Scan for the cell matching the given text and deliver its (x, y) coordinate at center. 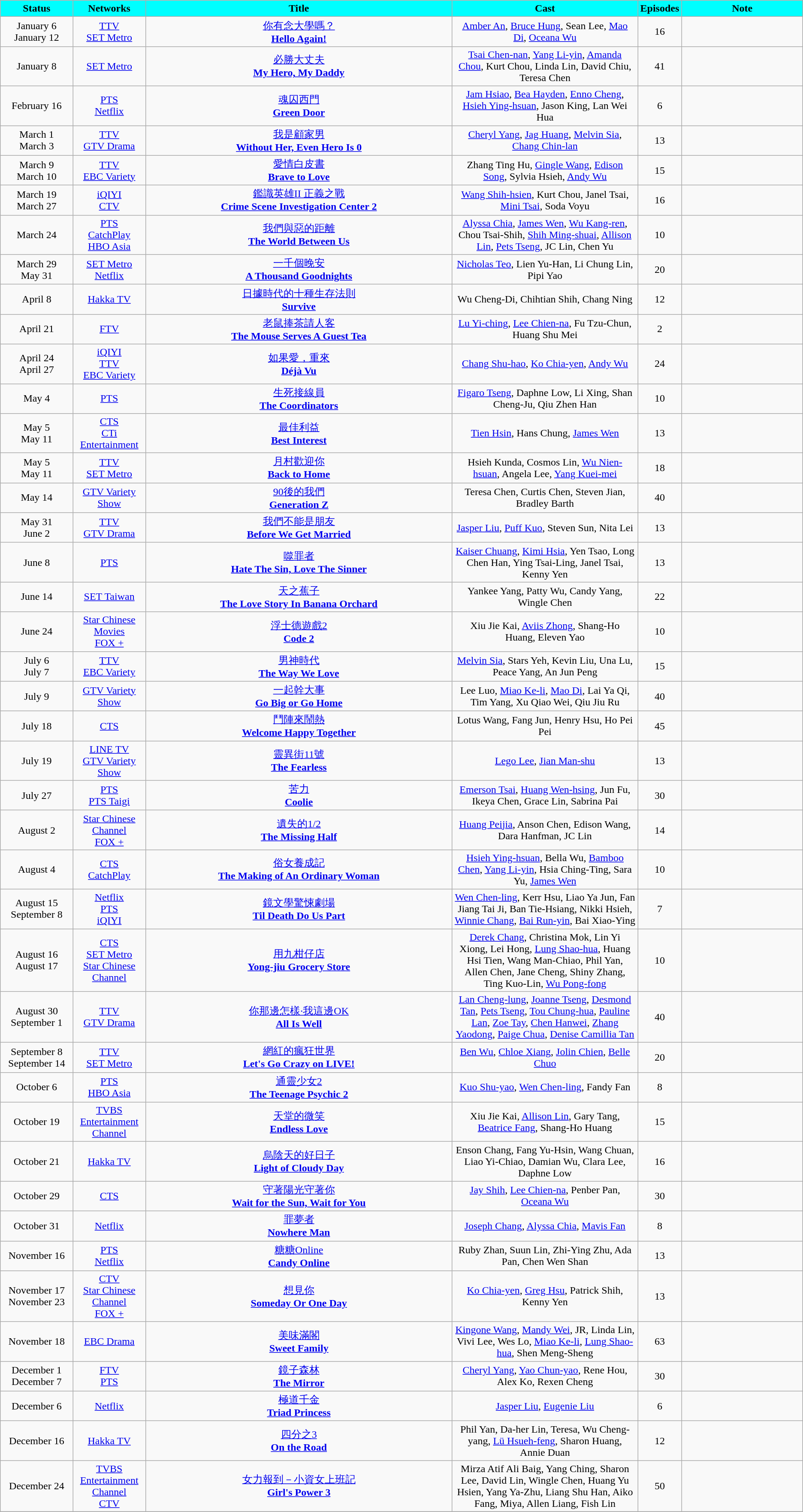
苦力Coolie (299, 795)
63 (660, 1342)
PTSPTS Taigi (109, 795)
想見你Someday Or One Day (299, 1297)
我們與惡的距離The World Between Us (299, 235)
iQIYICTV (109, 200)
90後的我們Generation Z (299, 498)
Tien Hsin, Hans Chung, James Wen (545, 433)
7 (660, 909)
Hsieh Kunda, Cosmos Lin, Wu Nien-hsuan, Angela Lee, Yang Kuei-mei (545, 468)
必勝大丈夫My Hero, My Daddy (299, 66)
November 16 (37, 1256)
SET MetroNetflix (109, 269)
March 9March 10 (37, 170)
SET Metro (109, 66)
四分之3On the Road (299, 1441)
CTSCatchPlay (109, 869)
May 31June 2 (37, 528)
April 24April 27 (37, 364)
45 (660, 726)
Jam Hsiao, Bea Hayden, Enno Cheng, Hsieh Ying-hsuan, Jason King, Lan Wei Hua (545, 106)
Tsai Chen-nan, Yang Li-yin, Amanda Chou, Kurt Chou, Linda Lin, David Chiu, Teresa Chen (545, 66)
Kingone Wang, Mandy Wei, JR, Linda Lin, Vivi Lee, Wes Lo, Miao Ke-li, Lung Shao-hua, Shen Meng-Sheng (545, 1342)
CTVStar Chinese ChannelFOX + (109, 1297)
一千個晚安A Thousand Goodnights (299, 269)
May 14 (37, 498)
Ben Wu, Chloe Xiang, Jolin Chien, Belle Chuo (545, 1058)
July 6July 7 (37, 666)
Episodes (660, 9)
July 27 (37, 795)
October 31 (37, 1226)
Melvin Sia, Stars Yeh, Kevin Liu, Una Lu, Peace Yang, An Jun Peng (545, 666)
June 8 (37, 562)
Yankee Yang, Patty Wu, Candy Yang, Wingle Chen (545, 597)
糖糖OnlineCandy Online (299, 1256)
我是顧家男Without Her, Even Hero Is 0 (299, 140)
Ruby Zhan, Suun Lin, Zhi-Ying Zhu, Ada Pan, Chen Wen Shan (545, 1256)
Networks (109, 9)
August 16August 17 (37, 960)
March 1March 3 (37, 140)
噬罪者Hate The Sin, Love The Sinner (299, 562)
遺失的1/2The Missing Half (299, 830)
浮士德遊戲2Code 2 (299, 632)
SET Taiwan (109, 597)
如果愛，重來Déjà Vu (299, 364)
August 4 (37, 869)
Hsieh Ying-hsuan, Bella Wu, Bamboo Chen, Yang Li-yin, Hsia Ching-Ting, Sara Yu, James Wen (545, 869)
March 29May 31 (37, 269)
January 8 (37, 66)
魂囚西門Green Door (299, 106)
Chang Shu-hao, Ko Chia-yen, Andy Wu (545, 364)
用九柑仔店Yong-jiu Grocery Store (299, 960)
December 24 (37, 1486)
Lee Luo, Miao Ke-li, Mao Di, Lai Ya Qi, Tim Yang, Xu Qiao Wei, Qiu Jiu Ru (545, 696)
月村歡迎你Back to Home (299, 468)
24 (660, 364)
Amber An, Bruce Hung, Sean Lee, Mao Di, Oceana Wu (545, 32)
September 8September 14 (37, 1058)
Lego Lee, Jian Man-shu (545, 761)
Wu Cheng-Di, Chihtian Shih, Chang Ning (545, 299)
June 24 (37, 632)
March 19March 27 (37, 200)
烏陰天的好日子Light of Cloudy Day (299, 1161)
LINE TVGTV Variety Show (109, 761)
FTVPTS (109, 1376)
Huang Peijia, Anson Chen, Edison Wang, Dara Hanfman, JC Lin (545, 830)
March 24 (37, 235)
CTSCTi Entertainment (109, 433)
通靈少女2The Teenage Psychic 2 (299, 1087)
Lotus Wang, Fang Jun, Henry Hsu, Ho Pei Pei (545, 726)
July 18 (37, 726)
Xiu Jie Kai, Aviis Zhong, Shang-Ho Huang, Eleven Yao (545, 632)
鑑識英雄II 正義之戰Crime Scene Investigation Center 2 (299, 200)
Joseph Chang, Alyssa Chia, Mavis Fan (545, 1226)
Teresa Chen, Curtis Chen, Steven Jian, Bradley Barth (545, 498)
Status (37, 9)
Xiu Jie Kai, Allison Lin, Gary Tang, Beatrice Fang, Shang-Ho Huang (545, 1122)
你有念大學嗎？Hello Again! (299, 32)
Jasper Liu, Puff Kuo, Steven Sun, Nita Lei (545, 528)
守著陽光守著你Wait for the Sun, Wait for You (299, 1196)
日據時代的十種生存法則Survive (299, 299)
50 (660, 1486)
October 19 (37, 1122)
PTSHBO Asia (109, 1087)
Title (299, 9)
Jasper Liu, Eugenie Liu (545, 1406)
男神時代The Way We Love (299, 666)
Star Chinese ChannelFOX + (109, 830)
女力報到－小資女上班記Girl's Power 3 (299, 1486)
January 6January 12 (37, 32)
你那邊怎樣·我這邊OKAll Is Well (299, 1017)
December 16 (37, 1441)
TVBS Entertainment Channel (109, 1122)
Wen Chen-ling, Kerr Hsu, Liao Ya Jun, Fan Jiang Tai Ji, Ban Tie-Hsiang, Nikki Hsieh, Winnie Chang, Bai Run-yin, Bai Xiao-Ying (545, 909)
iQIYITTVEBC Variety (109, 364)
Kaiser Chuang, Kimi Hsia, Yen Tsao, Long Chen Han, Ying Tsai-Ling, Janel Tsai, Kenny Yen (545, 562)
Cheryl Yang, Yao Chun-yao, Rene Hou, Alex Ko, Rexen Cheng (545, 1376)
俗女養成記The Making of An Ordinary Woman (299, 869)
October 29 (37, 1196)
NetflixPTSiQIYI (109, 909)
愛情白皮書Brave to Love (299, 170)
Lu Yi-ching, Lee Chien-na, Fu Tzu-Chun, Huang Shu Mei (545, 329)
2 (660, 329)
天之蕉子The Love Story In Banana Orchard (299, 597)
October 6 (37, 1087)
22 (660, 597)
41 (660, 66)
14 (660, 830)
April 8 (37, 299)
Cast (545, 9)
鏡子森林The Mirror (299, 1376)
July 9 (37, 696)
December 6 (37, 1406)
我們不能是朋友Before We Get Married (299, 528)
Phil Yan, Da-her Lin, Teresa, Wu Cheng-yang, Lü Hsueh-feng, Sharon Huang, Annie Duan (545, 1441)
October 21 (37, 1161)
Note (742, 9)
Ko Chia-yen, Greg Hsu, Patrick Shih, Kenny Yen (545, 1297)
EBC Drama (109, 1342)
December 1December 7 (37, 1376)
Wang Shih-hsien, Kurt Chou, Janel Tsai, Mini Tsai, Soda Voyu (545, 200)
鏡文學驚悚劇場Til Death Do Us Part (299, 909)
美味滿閣Sweet Family (299, 1342)
生死接線員The Coordinators (299, 399)
Nicholas Teo, Lien Yu-Han, Li Chung Lin, Pipi Yao (545, 269)
August 30September 1 (37, 1017)
Enson Chang, Fang Yu-Hsin, Wang Chuan, Liao Yi-Chiao, Damian Wu, Clara Lee, Daphne Low (545, 1161)
TVBS Entertainment ChannelCTV (109, 1486)
November 17November 23 (37, 1297)
Star Chinese MoviesFOX + (109, 632)
靈異街11號The Fearless (299, 761)
Kuo Shu-yao, Wen Chen-ling, Fandy Fan (545, 1087)
November 18 (37, 1342)
Emerson Tsai, Huang Wen-hsing, Jun Fu, Ikeya Chen, Grace Lin, Sabrina Pai (545, 795)
CTSSET MetroStar Chinese Channel (109, 960)
May 4 (37, 399)
一起幹大事Go Big or Go Home (299, 696)
Cheryl Yang, Jag Huang, Melvin Sia, Chang Chin-lan (545, 140)
PTSCatchPlayHBO Asia (109, 235)
August 15September 8 (37, 909)
August 2 (37, 830)
April 21 (37, 329)
Jay Shih, Lee Chien-na, Penber Pan, Oceana Wu (545, 1196)
Zhang Ting Hu, Gingle Wang, Edison Song, Sylvia Hsieh, Andy Wu (545, 170)
FTV (109, 329)
Figaro Tseng, Daphne Low, Li Xing, Shan Cheng-Ju, Qiu Zhen Han (545, 399)
July 19 (37, 761)
天堂的微笑Endless Love (299, 1122)
老鼠捧茶請人客The Mouse Serves A Guest Tea (299, 329)
最佳利益Best Interest (299, 433)
February 16 (37, 106)
罪夢者Nowhere Man (299, 1226)
Alyssa Chia, James Wen, Wu Kang-ren, Chou Tsai-Shih, Shih Ming-shuai, Allison Lin, Pets Tseng, JC Lin, Chen Yu (545, 235)
18 (660, 468)
網紅的瘋狂世界Let's Go Crazy on LIVE! (299, 1058)
極道千金Triad Princess (299, 1406)
June 14 (37, 597)
鬥陣來鬧熱Welcome Happy Together (299, 726)
